Pinpoint the cell where the given text exists, returning its (x, y) midpoint coordinate. 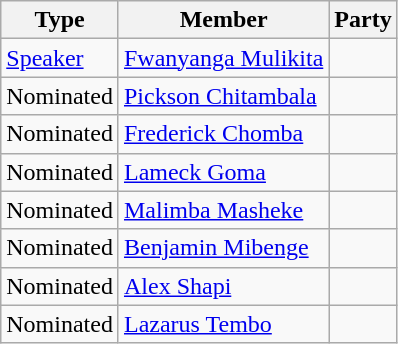
Benjamin Mibenge (223, 248)
Member (223, 20)
Fwanyanga Mulikita (223, 58)
Speaker (60, 58)
Frederick Chomba (223, 134)
Malimba Masheke (223, 210)
Type (60, 20)
Lameck Goma (223, 172)
Alex Shapi (223, 286)
Party (363, 20)
Lazarus Tembo (223, 324)
Pickson Chitambala (223, 96)
